From the cell containing the given text, extract its center point as (x, y) coordinate. 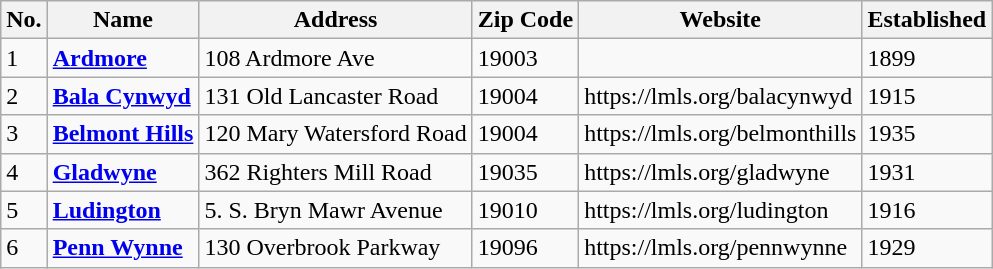
1915 (927, 96)
Website (720, 20)
2 (24, 96)
Name (123, 20)
Established (927, 20)
120 Mary Watersford Road (336, 134)
https://lmls.org/ludington (720, 210)
1931 (927, 172)
362 Righters Mill Road (336, 172)
Belmont Hills (123, 134)
1899 (927, 58)
https://lmls.org/pennwynne (720, 248)
1935 (927, 134)
https://lmls.org/belmonthills (720, 134)
131 Old Lancaster Road (336, 96)
5 (24, 210)
5. S. Bryn Mawr Avenue (336, 210)
https://lmls.org/gladwyne (720, 172)
Gladwyne (123, 172)
19010 (525, 210)
19003 (525, 58)
Ardmore (123, 58)
1929 (927, 248)
Penn Wynne (123, 248)
1916 (927, 210)
19035 (525, 172)
3 (24, 134)
Address (336, 20)
108 Ardmore Ave (336, 58)
No. (24, 20)
19096 (525, 248)
Zip Code (525, 20)
4 (24, 172)
1 (24, 58)
Ludington (123, 210)
https://lmls.org/balacynwyd (720, 96)
130 Overbrook Parkway (336, 248)
Bala Cynwyd (123, 96)
6 (24, 248)
